Search for the cell housing the specified text and yield its (x, y) center coordinate. 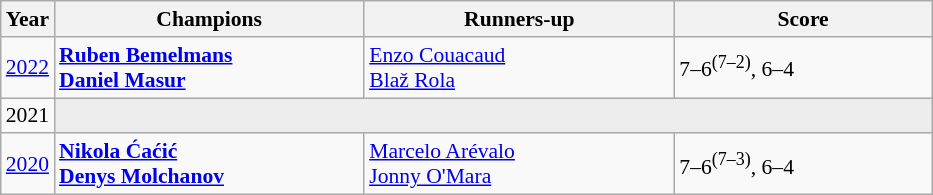
Champions (209, 19)
2021 (28, 116)
Nikola Ćaćić Denys Molchanov (209, 164)
7–6(7–3), 6–4 (803, 164)
Marcelo Arévalo Jonny O'Mara (519, 164)
7–6(7–2), 6–4 (803, 68)
Runners-up (519, 19)
2020 (28, 164)
2022 (28, 68)
Score (803, 19)
Enzo Couacaud Blaž Rola (519, 68)
Year (28, 19)
Ruben Bemelmans Daniel Masur (209, 68)
